Search for the cell housing the specified text and yield its [x, y] center coordinate. 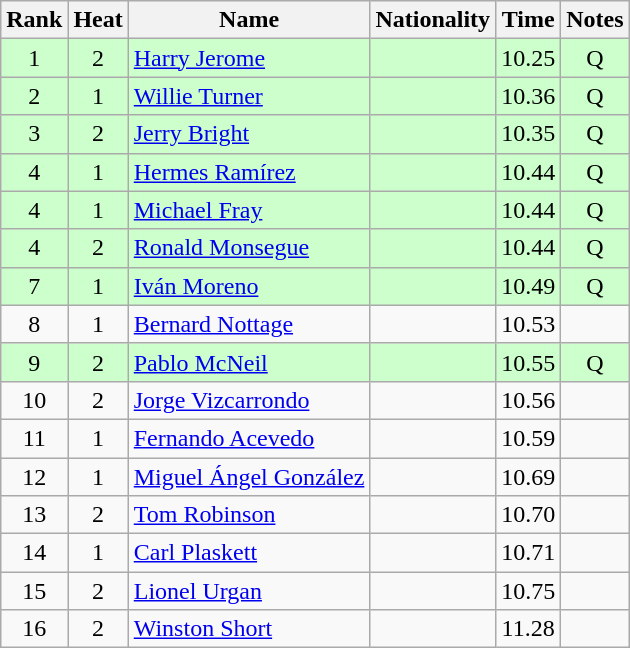
7 [34, 286]
Nationality [433, 20]
10.35 [528, 134]
Willie Turner [249, 96]
10 [34, 400]
8 [34, 324]
Hermes Ramírez [249, 172]
10.36 [528, 96]
10.75 [528, 591]
Michael Fray [249, 210]
Heat [98, 20]
Notes [595, 20]
Time [528, 20]
10.59 [528, 438]
14 [34, 553]
Rank [34, 20]
Carl Plaskett [249, 553]
Jorge Vizcarrondo [249, 400]
Miguel Ángel González [249, 477]
10.71 [528, 553]
Lionel Urgan [249, 591]
10.55 [528, 362]
10.25 [528, 58]
10.53 [528, 324]
10.70 [528, 515]
15 [34, 591]
16 [34, 629]
Bernard Nottage [249, 324]
10.56 [528, 400]
Harry Jerome [249, 58]
12 [34, 477]
Jerry Bright [249, 134]
3 [34, 134]
13 [34, 515]
Winston Short [249, 629]
10.69 [528, 477]
Pablo McNeil [249, 362]
Tom Robinson [249, 515]
Fernando Acevedo [249, 438]
Ronald Monsegue [249, 248]
11.28 [528, 629]
9 [34, 362]
11 [34, 438]
Iván Moreno [249, 286]
10.49 [528, 286]
Name [249, 20]
